Find where the given text appears and provide that cell's center as (X, Y) coordinate. 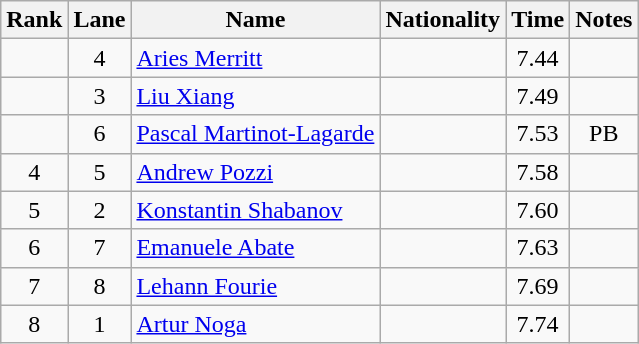
7.69 (538, 286)
7.53 (538, 134)
3 (100, 96)
Notes (604, 20)
Pascal Martinot-Lagarde (256, 134)
2 (100, 210)
Artur Noga (256, 324)
Andrew Pozzi (256, 172)
Name (256, 20)
7.58 (538, 172)
Aries Merritt (256, 58)
Lane (100, 20)
Emanuele Abate (256, 248)
Lehann Fourie (256, 286)
Time (538, 20)
Nationality (443, 20)
PB (604, 134)
Konstantin Shabanov (256, 210)
7.60 (538, 210)
7.49 (538, 96)
1 (100, 324)
7.74 (538, 324)
7.44 (538, 58)
Rank (34, 20)
7.63 (538, 248)
Liu Xiang (256, 96)
